Capture the cell that displays the provided text and extract its (x, y) central coordinate. 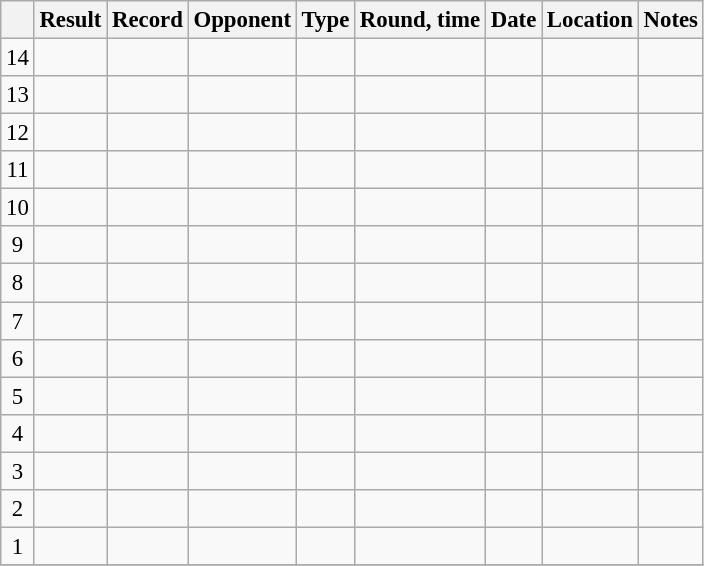
Result (70, 20)
6 (18, 358)
13 (18, 95)
14 (18, 58)
12 (18, 133)
1 (18, 546)
Round, time (420, 20)
Type (325, 20)
5 (18, 396)
7 (18, 321)
Location (590, 20)
Notes (670, 20)
Date (513, 20)
9 (18, 245)
2 (18, 509)
Record (148, 20)
3 (18, 471)
Opponent (242, 20)
11 (18, 170)
8 (18, 283)
10 (18, 208)
4 (18, 433)
